From the cell containing the given text, extract its center point as (x, y) coordinate. 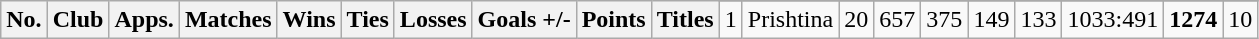
Losses (433, 20)
Wins (309, 20)
Prishtina (790, 20)
No. (24, 20)
1033:491 (1113, 20)
1 (730, 20)
20 (856, 20)
149 (992, 20)
Club (78, 20)
Ties (368, 20)
657 (898, 20)
133 (1038, 20)
Goals +/- (524, 20)
375 (944, 20)
1274 (1194, 20)
Points (614, 20)
Matches (228, 20)
10 (1240, 20)
Titles (685, 20)
Apps. (144, 20)
